For the text-containing cell, return its midpoint in [X, Y] coordinate format. 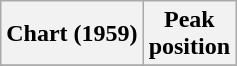
Peakposition [189, 34]
Chart (1959) [72, 34]
